Search for the cell housing the specified text and yield its (X, Y) center coordinate. 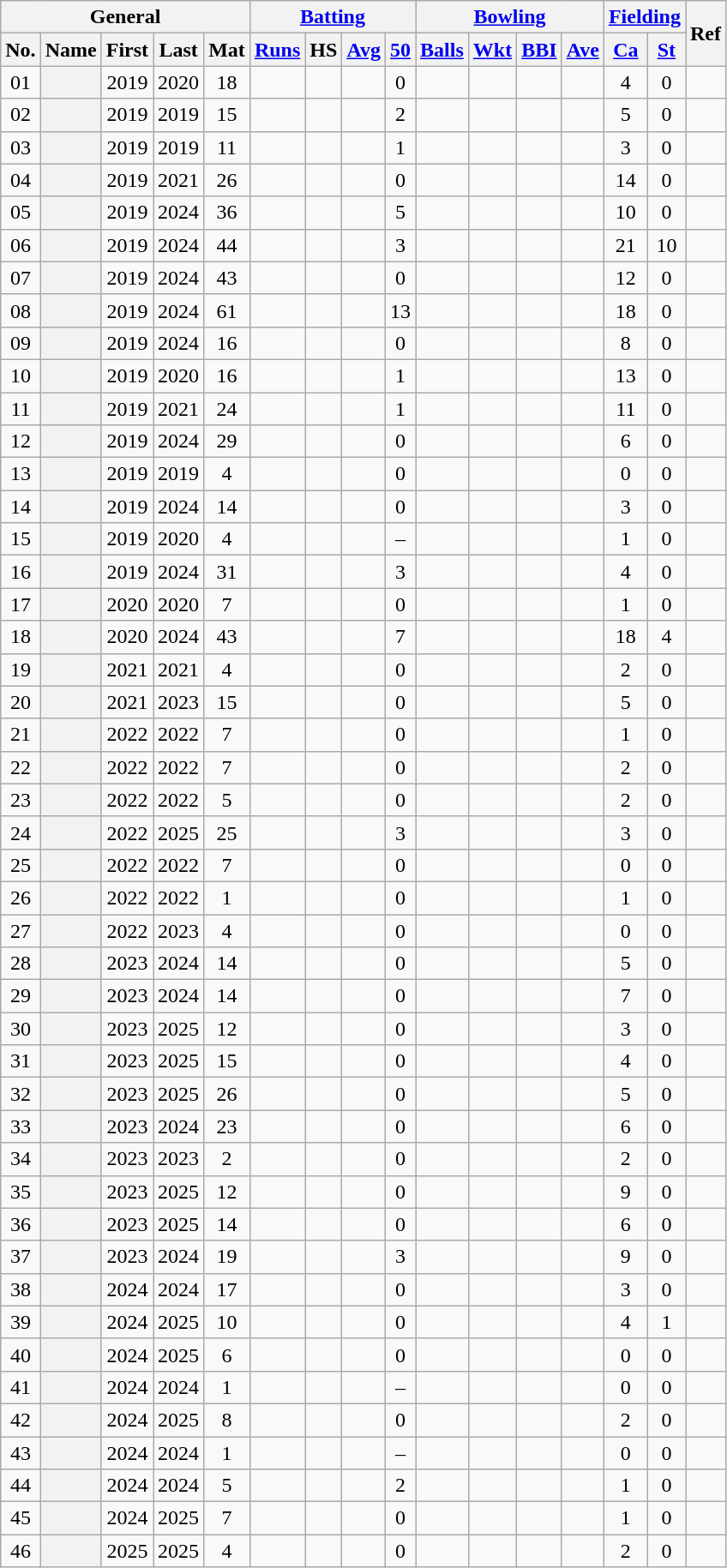
30 (21, 1029)
06 (21, 245)
No. (21, 50)
20 (21, 702)
41 (21, 1387)
27 (21, 930)
Bowling (510, 17)
42 (21, 1420)
01 (21, 82)
BBI (539, 50)
03 (21, 147)
08 (21, 310)
50 (400, 50)
Runs (277, 50)
Ca (626, 50)
Batting (333, 17)
33 (21, 1126)
40 (21, 1355)
37 (21, 1257)
34 (21, 1159)
Last (178, 50)
Balls (442, 50)
HS (324, 50)
46 (21, 1551)
09 (21, 343)
Name (70, 50)
32 (21, 1094)
General (125, 17)
Fielding (645, 17)
Wkt (492, 50)
St (666, 50)
05 (21, 213)
35 (21, 1192)
28 (21, 964)
45 (21, 1518)
07 (21, 278)
First (127, 50)
61 (227, 310)
22 (21, 767)
02 (21, 115)
Ref (706, 33)
Mat (227, 50)
39 (21, 1322)
Ave (583, 50)
04 (21, 180)
Avg (363, 50)
38 (21, 1289)
